Identify which cell holds the provided text, then report its [x, y] central coordinate. 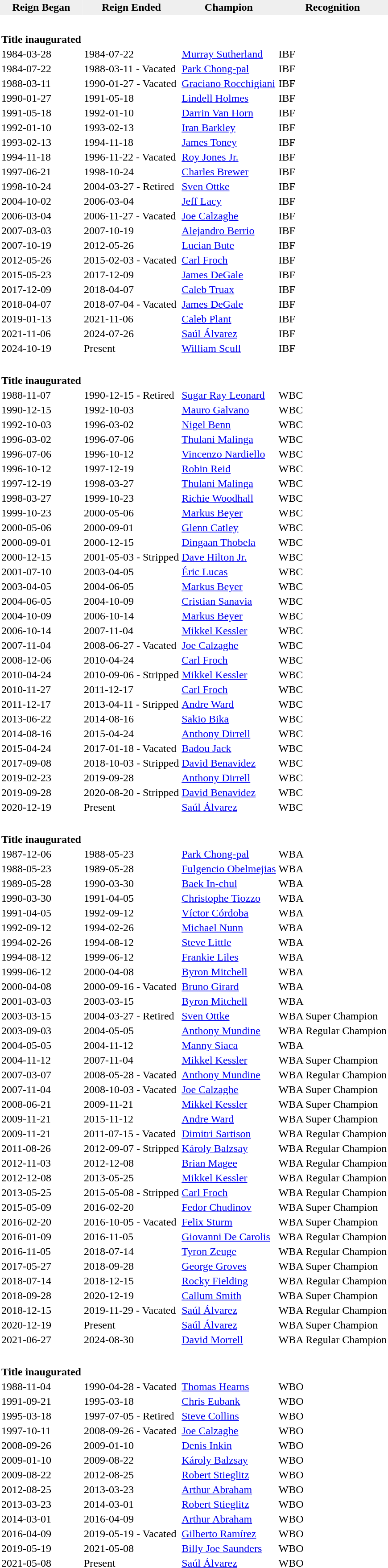
Steve Little [228, 943]
2015-11-12 [131, 1119]
2013-04-11 - Stripped [131, 705]
2024-07-26 [131, 334]
2019-01-13 [41, 319]
1991-09-21 [41, 1401]
Cristian Sanavia [228, 601]
2000-09-16 - Vacated [131, 986]
2011-07-15 - Vacated [131, 1134]
Sakio Bika [228, 719]
2006-11-27 - Vacated [131, 216]
Manny Siaca [228, 1045]
Christophe Tiozzo [228, 898]
Champion [228, 7]
2001-05-03 - Stripped [131, 557]
Caleb Plant [228, 319]
William Scull [228, 349]
Thomas Hearns [228, 1387]
2015-05-23 [41, 275]
1988-03-11 [41, 84]
Caleb Truax [228, 290]
2020-08-20 - Stripped [131, 793]
2004-10-02 [41, 202]
1997-10-11 [41, 1431]
Lucian Bute [228, 245]
Reign Began [41, 7]
1990-04-28 - Vacated [131, 1387]
2015-05-08 - Stripped [131, 1193]
Badou Jack [228, 748]
Mauro Galvano [228, 410]
2013-06-22 [41, 719]
2016-10-05 - Vacated [131, 1222]
1988-11-07 [41, 395]
Billy Joe Saunders [228, 1548]
Murray Sutherland [228, 54]
2024-10-19 [41, 349]
Bruno Girard [228, 986]
2008-06-21 [41, 1104]
1987-12-06 [41, 854]
Tyron Zeuge [228, 1251]
1997-06-21 [41, 172]
2024-08-30 [131, 1340]
Baek In-chul [228, 884]
Callum Smith [228, 1296]
2008-09-26 [41, 1446]
1988-03-11 - Vacated [131, 69]
2021-05-08 [131, 1548]
Reign Ended [131, 7]
Michael Nunn [228, 928]
1990-01-27 [41, 98]
Richie Woodhall [228, 499]
Jeff Lacy [228, 202]
Graciano Rocchigiani [228, 84]
Charles Brewer [228, 172]
2008-10-03 - Vacated [131, 1090]
1988-11-04 [41, 1387]
2017-01-18 - Vacated [131, 748]
Víctor Córdoba [228, 913]
2018-07-04 - Vacated [131, 304]
Chris Eubank [228, 1401]
2008-05-28 - Vacated [131, 1075]
2008-06-27 - Vacated [131, 646]
2018-10-03 - Stripped [131, 763]
2017-05-27 [41, 1267]
2019-05-19 - Vacated [131, 1534]
George Groves [228, 1267]
2011-08-26 [41, 1149]
2016-01-09 [41, 1237]
2019-05-19 [41, 1548]
Frankie Liles [228, 957]
2003-09-03 [41, 1031]
Denis Inkin [228, 1446]
Sugar Ray Leonard [228, 395]
1984-03-28 [41, 54]
Dave Hilton Jr. [228, 557]
2015-02-03 - Vacated [131, 260]
Dingaan Thobela [228, 542]
Fulgencio Obelmejias [228, 869]
Dimitri Sartison [228, 1134]
1990-12-15 - Retired [131, 395]
1997-07-05 - Retired [131, 1416]
2021-06-27 [41, 1340]
Vincenzo Nardiello [228, 454]
2015-05-09 [41, 1208]
2007-03-07 [41, 1075]
2017-09-08 [41, 763]
2010-11-27 [41, 689]
Steve Collins [228, 1416]
2019-11-29 - Vacated [131, 1310]
2019-02-23 [41, 778]
Éric Lucas [228, 572]
Felix Sturm [228, 1222]
Darrin Van Horn [228, 113]
2008-09-26 - Vacated [131, 1431]
Robin Reid [228, 469]
2010-09-06 - Stripped [131, 675]
2007-03-03 [41, 231]
Lindell Holmes [228, 98]
1990-01-27 - Vacated [131, 84]
Roy Jones Jr. [228, 157]
2008-12-06 [41, 660]
Rocky Fielding [228, 1281]
Glenn Catley [228, 528]
Gilberto Ramírez [228, 1534]
2001-07-10 [41, 572]
2001-03-03 [41, 1002]
Giovanni De Carolis [228, 1237]
Brian Magee [228, 1163]
Fedor Chudinov [228, 1208]
2012-11-03 [41, 1163]
1990-12-15 [41, 410]
2012-09-07 - Stripped [131, 1149]
Nigel Benn [228, 425]
Iran Barkley [228, 128]
David Morrell [228, 1340]
James Toney [228, 143]
Alejandro Berrio [228, 231]
1996-11-22 - Vacated [131, 157]
